Scan for the cell matching the given text and deliver its [x, y] coordinate at center. 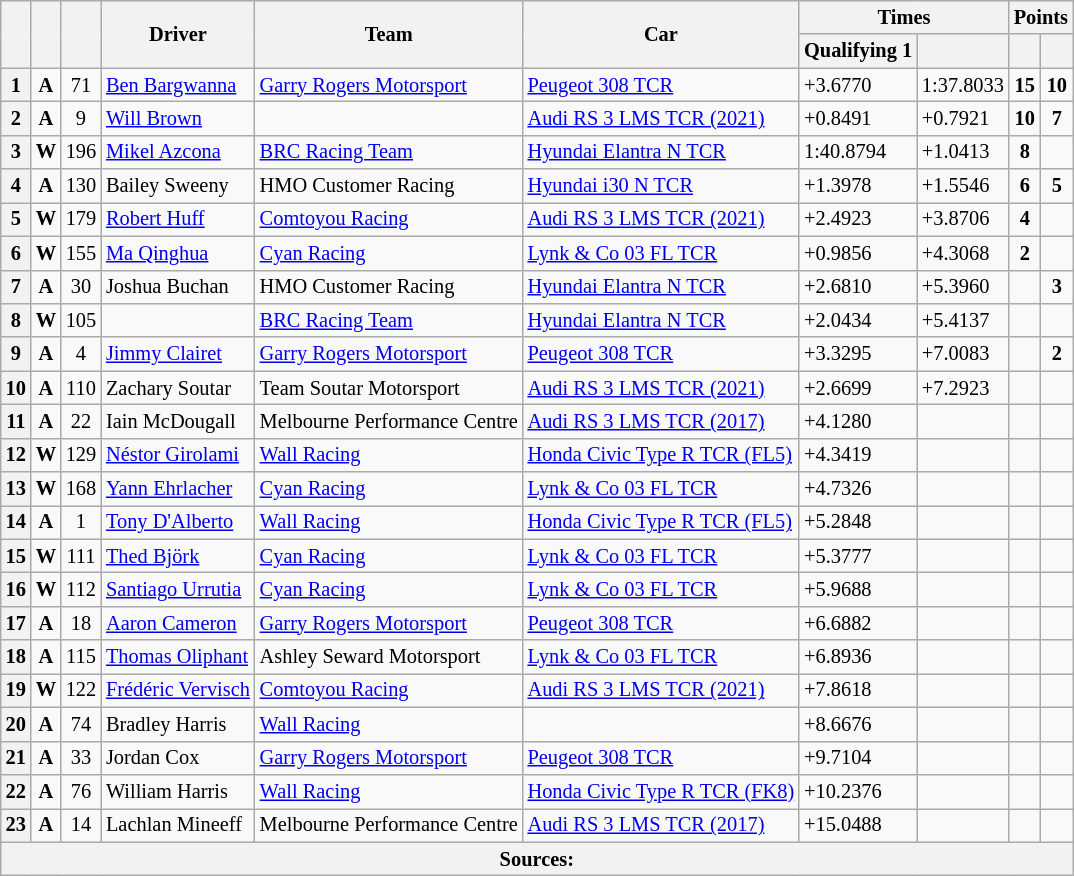
Honda Civic Type R TCR (FK8) [662, 791]
+6.6882 [858, 623]
1:37.8033 [963, 85]
Hyundai i30 N TCR [662, 186]
Thed Björk [178, 556]
16 [16, 589]
+4.3068 [963, 253]
112 [81, 589]
33 [81, 758]
+5.3777 [858, 556]
Robert Huff [178, 219]
+5.2848 [858, 522]
+10.2376 [858, 791]
Team [389, 34]
71 [81, 85]
+3.6770 [858, 85]
Jimmy Clairet [178, 354]
Iain McDougall [178, 421]
+0.8491 [858, 118]
23 [16, 825]
Ben Bargwanna [178, 85]
Aaron Cameron [178, 623]
1:40.8794 [858, 152]
Bailey Sweeny [178, 186]
+9.7104 [858, 758]
17 [16, 623]
+2.6699 [858, 388]
Bradley Harris [178, 724]
110 [81, 388]
179 [81, 219]
+0.7921 [963, 118]
21 [16, 758]
+7.8618 [858, 690]
Lachlan Mineeff [178, 825]
130 [81, 186]
Times [904, 17]
William Harris [178, 791]
76 [81, 791]
Ashley Seward Motorsport [389, 657]
+2.6810 [858, 287]
+15.0488 [858, 825]
+4.3419 [858, 455]
Yann Ehrlacher [178, 489]
Mikel Azcona [178, 152]
+8.6676 [858, 724]
Qualifying 1 [858, 51]
Néstor Girolami [178, 455]
11 [16, 421]
+3.3295 [858, 354]
20 [16, 724]
Santiago Urrutia [178, 589]
111 [81, 556]
74 [81, 724]
Car [662, 34]
Frédéric Vervisch [178, 690]
Team Soutar Motorsport [389, 388]
19 [16, 690]
+2.0434 [858, 320]
+6.8936 [858, 657]
+4.7326 [858, 489]
105 [81, 320]
129 [81, 455]
+5.4137 [963, 320]
+2.4923 [858, 219]
+4.1280 [858, 421]
+1.3978 [858, 186]
13 [16, 489]
Will Brown [178, 118]
+1.0413 [963, 152]
Thomas Oliphant [178, 657]
122 [81, 690]
Jordan Cox [178, 758]
+3.8706 [963, 219]
168 [81, 489]
115 [81, 657]
Zachary Soutar [178, 388]
Tony D'Alberto [178, 522]
Sources: [537, 859]
Driver [178, 34]
12 [16, 455]
30 [81, 287]
Points [1041, 17]
+5.3960 [963, 287]
+7.2923 [963, 388]
+7.0083 [963, 354]
Ma Qinghua [178, 253]
+0.9856 [858, 253]
Joshua Buchan [178, 287]
+1.5546 [963, 186]
196 [81, 152]
155 [81, 253]
+5.9688 [858, 589]
